From the cell containing the given text, extract its center point as (x, y) coordinate. 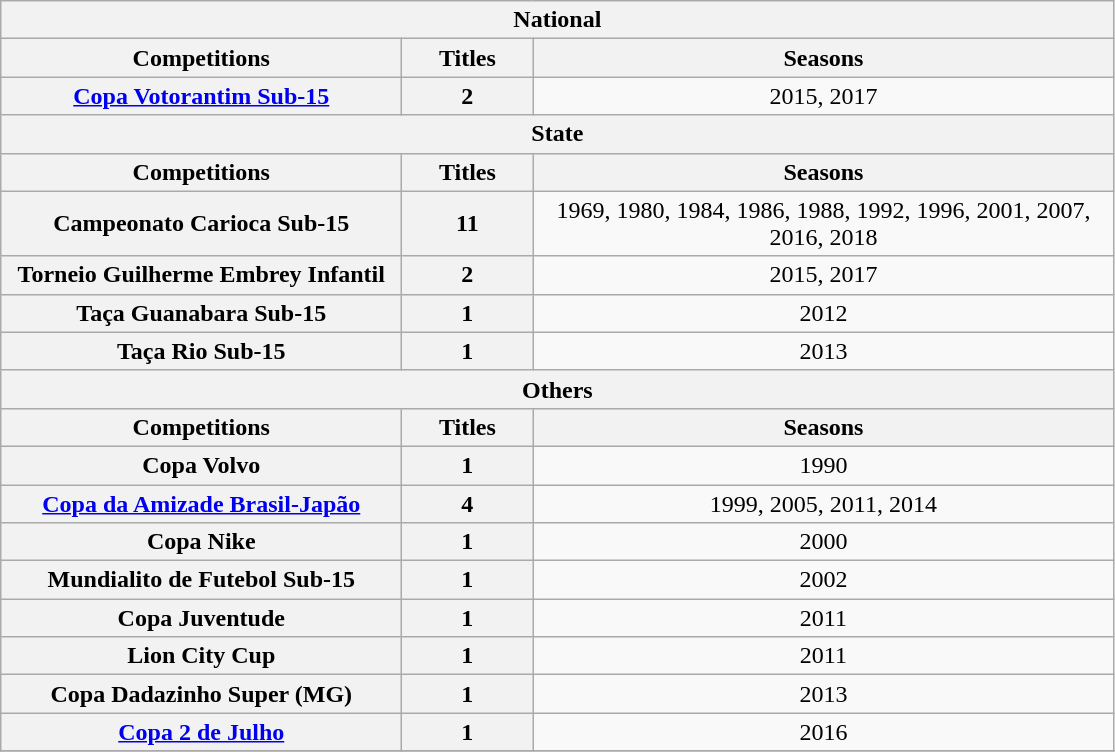
Taça Guanabara Sub-15 (202, 313)
1990 (824, 465)
National (558, 20)
State (558, 134)
11 (468, 224)
Copa Nike (202, 542)
Mundialito de Futebol Sub-15 (202, 580)
1999, 2005, 2011, 2014 (824, 503)
Copa Votorantim Sub-15 (202, 96)
Lion City Cup (202, 656)
Copa Juventude (202, 618)
2016 (824, 732)
1969, 1980, 1984, 1986, 1988, 1992, 1996, 2001, 2007, 2016, 2018 (824, 224)
Campeonato Carioca Sub-15 (202, 224)
2000 (824, 542)
Copa da Amizade Brasil-Japão (202, 503)
Copa 2 de Julho (202, 732)
2002 (824, 580)
Taça Rio Sub-15 (202, 351)
4 (468, 503)
Copa Volvo (202, 465)
Torneio Guilherme Embrey Infantil (202, 275)
Copa Dadazinho Super (MG) (202, 694)
2012 (824, 313)
Others (558, 389)
